Identify which cell holds the provided text, then report its [x, y] central coordinate. 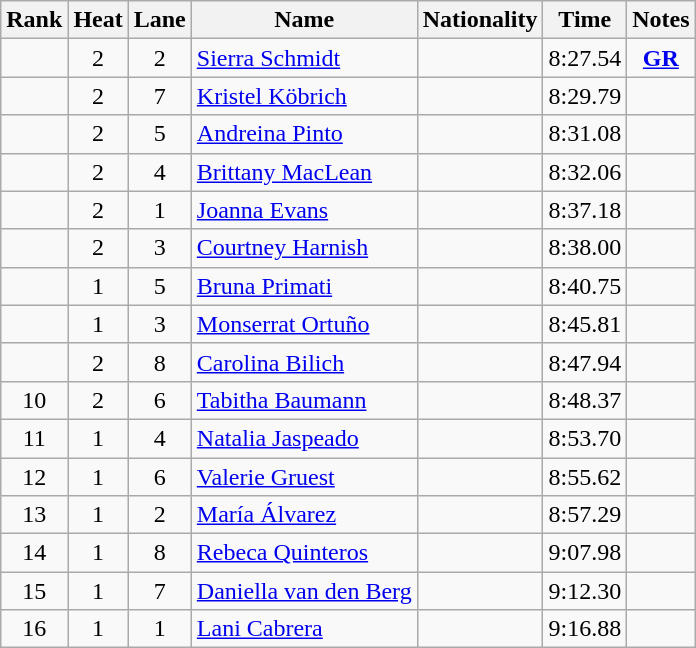
8:48.37 [585, 400]
Rank [34, 20]
8:47.94 [585, 362]
8:55.62 [585, 477]
Lani Cabrera [304, 629]
8:37.18 [585, 210]
María Álvarez [304, 515]
Lane [160, 20]
9:07.98 [585, 553]
8:57.29 [585, 515]
Time [585, 20]
Tabitha Baumann [304, 400]
8:38.00 [585, 248]
Name [304, 20]
10 [34, 400]
8:45.81 [585, 324]
8:31.08 [585, 134]
8:53.70 [585, 438]
8:40.75 [585, 286]
Carolina Bilich [304, 362]
13 [34, 515]
8:29.79 [585, 96]
Kristel Köbrich [304, 96]
Andreina Pinto [304, 134]
16 [34, 629]
Heat [98, 20]
Brittany MacLean [304, 172]
GR [661, 58]
8:27.54 [585, 58]
Nationality [480, 20]
Rebeca Quinteros [304, 553]
15 [34, 591]
8:32.06 [585, 172]
Daniella van den Berg [304, 591]
Notes [661, 20]
Sierra Schmidt [304, 58]
11 [34, 438]
14 [34, 553]
Joanna Evans [304, 210]
Monserrat Ortuño [304, 324]
9:12.30 [585, 591]
Valerie Gruest [304, 477]
12 [34, 477]
9:16.88 [585, 629]
Natalia Jaspeado [304, 438]
Courtney Harnish [304, 248]
Bruna Primati [304, 286]
